For the text-containing cell, return its midpoint in [X, Y] coordinate format. 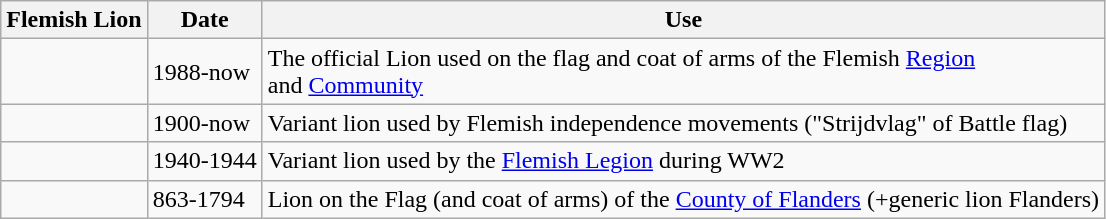
Use [683, 20]
1940-1944 [204, 161]
1988-now [204, 72]
The official Lion used on the flag and coat of arms of the Flemish Regionand Community [683, 72]
Date [204, 20]
Flemish Lion [74, 20]
Variant lion used by the Flemish Legion during WW2 [683, 161]
1900-now [204, 123]
863-1794 [204, 199]
Lion on the Flag (and coat of arms) of the County of Flanders (+generic lion Flanders) [683, 199]
Variant lion used by Flemish independence movements ("Strijdvlag" of Battle flag) [683, 123]
